Locate the cell with the specified text and output its (X, Y) center coordinate. 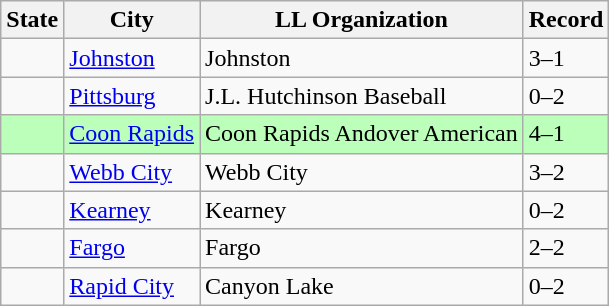
Coon Rapids Andover American (362, 134)
Pittsburg (132, 96)
4–1 (566, 134)
2–2 (566, 248)
3–2 (566, 172)
3–1 (566, 58)
Rapid City (132, 286)
City (132, 20)
State (32, 20)
Canyon Lake (362, 286)
Coon Rapids (132, 134)
J.L. Hutchinson Baseball (362, 96)
LL Organization (362, 20)
Record (566, 20)
